Identify which cell holds the provided text, then report its (x, y) central coordinate. 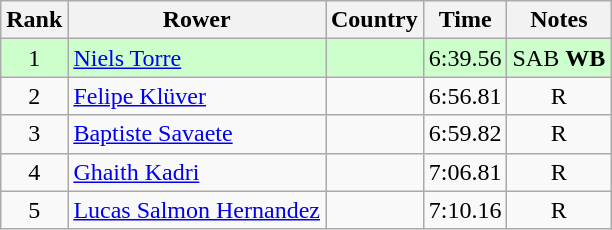
Niels Torre (197, 58)
7:10.16 (465, 210)
Rank (34, 20)
6:59.82 (465, 134)
Country (375, 20)
Baptiste Savaete (197, 134)
Felipe Klüver (197, 96)
Ghaith Kadri (197, 172)
Notes (559, 20)
Lucas Salmon Hernandez (197, 210)
3 (34, 134)
4 (34, 172)
7:06.81 (465, 172)
6:39.56 (465, 58)
Rower (197, 20)
5 (34, 210)
6:56.81 (465, 96)
2 (34, 96)
Time (465, 20)
SAB WB (559, 58)
1 (34, 58)
